Determine the [X, Y] coordinate at the center of the cell enclosing the given text.  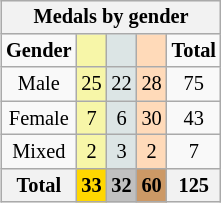
125 [194, 185]
75 [194, 84]
28 [152, 84]
Mixed [38, 152]
3 [122, 152]
Medals by gender [111, 17]
43 [194, 118]
33 [91, 185]
30 [152, 118]
25 [91, 84]
22 [122, 84]
Male [38, 84]
60 [152, 185]
Gender [38, 51]
6 [122, 118]
32 [122, 185]
Female [38, 118]
